Determine the [x, y] coordinate at the center of the cell enclosing the given text.  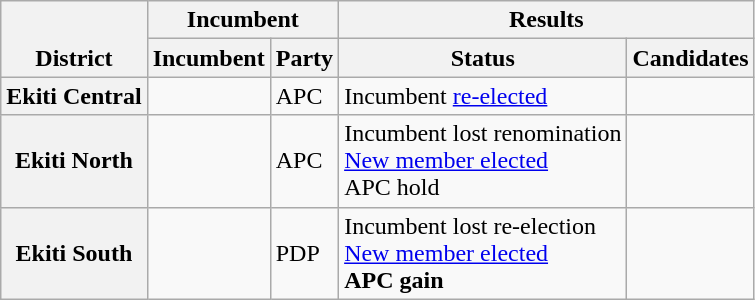
Candidates [690, 58]
Status [483, 58]
District [74, 39]
Incumbent lost re-electionNew member electedAPC gain [483, 253]
Incumbent re-elected [483, 96]
Incumbent lost renominationNew member electedAPC hold [483, 161]
Ekiti North [74, 161]
Ekiti Central [74, 96]
Party [304, 58]
Results [546, 20]
PDP [304, 253]
Ekiti South [74, 253]
